Capture the cell that displays the provided text and extract its [x, y] central coordinate. 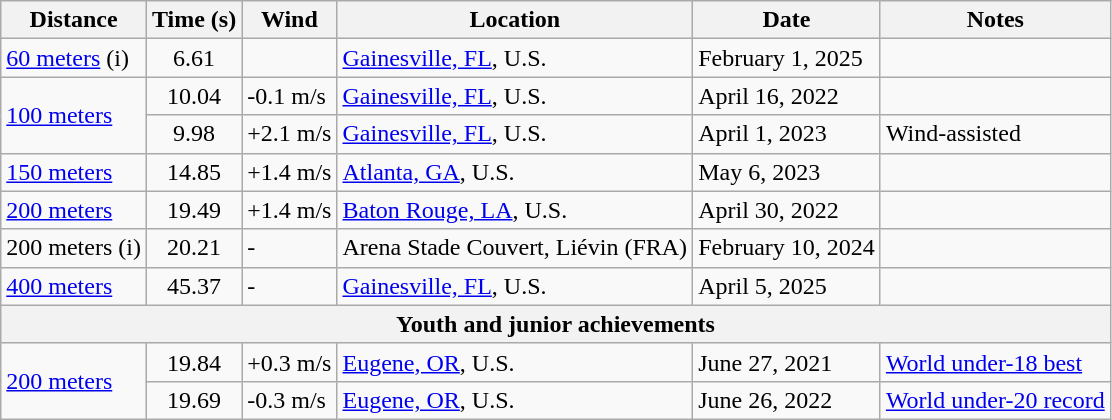
Arena Stade Couvert, Liévin (FRA) [515, 248]
100 meters [74, 115]
Baton Rouge, LA, U.S. [515, 210]
19.49 [194, 210]
April 5, 2025 [787, 286]
May 6, 2023 [787, 172]
Date [787, 20]
200 meters (i) [74, 248]
+2.1 m/s [290, 134]
+0.3 m/s [290, 362]
Distance [74, 20]
February 10, 2024 [787, 248]
Atlanta, GA, U.S. [515, 172]
February 1, 2025 [787, 58]
60 meters (i) [74, 58]
20.21 [194, 248]
10.04 [194, 96]
Time (s) [194, 20]
19.84 [194, 362]
Youth and junior achievements [556, 324]
April 30, 2022 [787, 210]
9.98 [194, 134]
Location [515, 20]
World under-20 record [995, 400]
World under-18 best [995, 362]
14.85 [194, 172]
19.69 [194, 400]
-0.1 m/s [290, 96]
-0.3 m/s [290, 400]
April 1, 2023 [787, 134]
Notes [995, 20]
June 27, 2021 [787, 362]
Wind [290, 20]
Wind-assisted [995, 134]
400 meters [74, 286]
6.61 [194, 58]
June 26, 2022 [787, 400]
45.37 [194, 286]
April 16, 2022 [787, 96]
150 meters [74, 172]
